Scan for the cell matching the given text and deliver its (X, Y) coordinate at center. 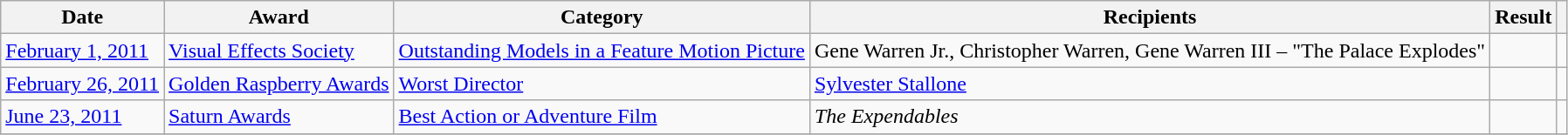
Recipients (1149, 17)
Result (1523, 17)
Worst Director (602, 84)
Award (279, 17)
June 23, 2011 (82, 117)
Outstanding Models in a Feature Motion Picture (602, 51)
Visual Effects Society (279, 51)
Golden Raspberry Awards (279, 84)
Gene Warren Jr., Christopher Warren, Gene Warren III – "The Palace Explodes" (1149, 51)
February 1, 2011 (82, 51)
Sylvester Stallone (1149, 84)
The Expendables (1149, 117)
Category (602, 17)
Date (82, 17)
Saturn Awards (279, 117)
February 26, 2011 (82, 84)
Best Action or Adventure Film (602, 117)
